Scan for the cell matching the given text and deliver its [X, Y] coordinate at center. 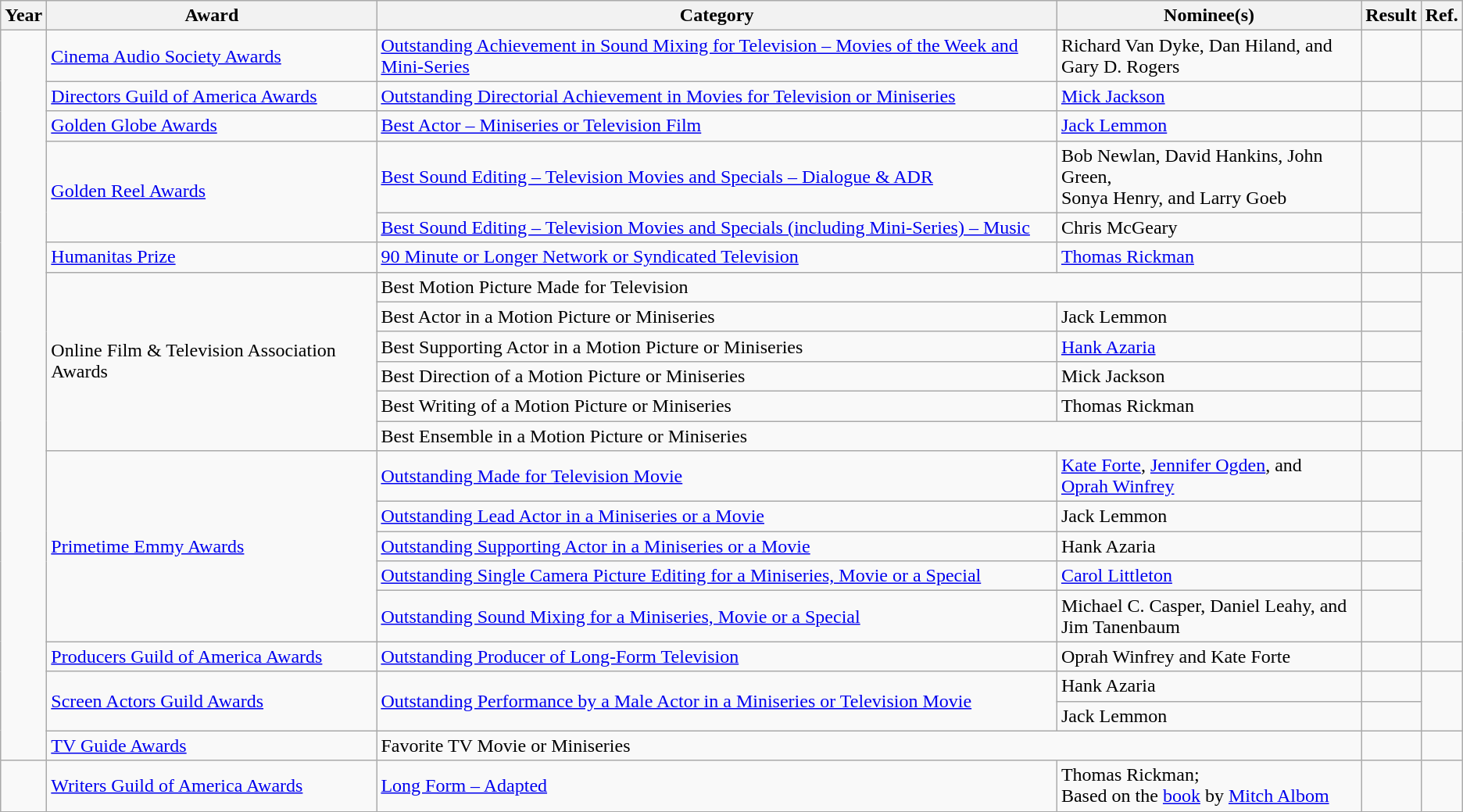
TV Guide Awards [212, 746]
Outstanding Sound Mixing for a Miniseries, Movie or a Special [717, 616]
Directors Guild of America Awards [212, 96]
Nominee(s) [1208, 16]
Best Supporting Actor in a Motion Picture or Miniseries [717, 346]
Long Form – Adapted [717, 786]
Best Actor in a Motion Picture or Miniseries [717, 317]
Outstanding Lead Actor in a Miniseries or a Movie [717, 517]
Michael C. Casper, Daniel Leahy, and Jim Tanenbaum [1208, 616]
Golden Reel Awards [212, 191]
Outstanding Achievement in Sound Mixing for Television – Movies of the Week and Mini-Series [717, 56]
90 Minute or Longer Network or Syndicated Television [717, 257]
Award [212, 16]
Outstanding Directorial Achievement in Movies for Television or Miniseries [717, 96]
Year [23, 16]
Best Direction of a Motion Picture or Miniseries [717, 376]
Best Sound Editing – Television Movies and Specials – Dialogue & ADR [717, 177]
Primetime Emmy Awards [212, 546]
Outstanding Performance by a Male Actor in a Miniseries or Television Movie [717, 701]
Best Motion Picture Made for Television [869, 287]
Humanitas Prize [212, 257]
Oprah Winfrey and Kate Forte [1208, 656]
Outstanding Single Camera Picture Editing for a Miniseries, Movie or a Special [717, 576]
Chris McGeary [1208, 227]
Outstanding Producer of Long-Form Television [717, 656]
Carol Littleton [1208, 576]
Best Sound Editing – Television Movies and Specials (including Mini-Series) – Music [717, 227]
Bob Newlan, David Hankins, John Green, Sonya Henry, and Larry Goeb [1208, 177]
Best Writing of a Motion Picture or Miniseries [717, 406]
Screen Actors Guild Awards [212, 701]
Golden Globe Awards [212, 126]
Favorite TV Movie or Miniseries [869, 746]
Category [717, 16]
Outstanding Made for Television Movie [717, 477]
Writers Guild of America Awards [212, 786]
Richard Van Dyke, Dan Hiland, and Gary D. Rogers [1208, 56]
Cinema Audio Society Awards [212, 56]
Best Actor – Miniseries or Television Film [717, 126]
Ref. [1441, 16]
Result [1391, 16]
Outstanding Supporting Actor in a Miniseries or a Movie [717, 546]
Kate Forte, Jennifer Ogden, and Oprah Winfrey [1208, 477]
Best Ensemble in a Motion Picture or Miniseries [869, 435]
Thomas Rickman; Based on the book by Mitch Albom [1208, 786]
Online Film & Television Association Awards [212, 361]
Producers Guild of America Awards [212, 656]
